Output the [x, y] coordinate of the center of the cell containing the given text.  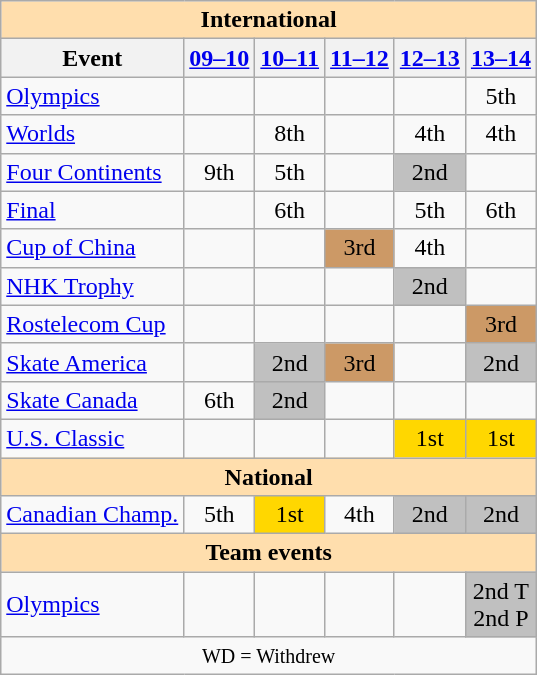
Canadian Champ. [92, 515]
U.S. Classic [92, 438]
09–10 [220, 58]
Worlds [92, 134]
International [269, 20]
WD = Withdrew [269, 656]
11–12 [360, 58]
13–14 [500, 58]
NHK Trophy [92, 286]
Rostelecom Cup [92, 324]
8th [290, 134]
Four Continents [92, 172]
Skate Canada [92, 400]
Final [92, 210]
Cup of China [92, 248]
9th [220, 172]
Team events [269, 553]
10–11 [290, 58]
Skate America [92, 362]
2nd T 2nd P [500, 604]
Event [92, 58]
National [269, 477]
12–13 [430, 58]
